Output the [X, Y] coordinate of the center of the cell containing the given text.  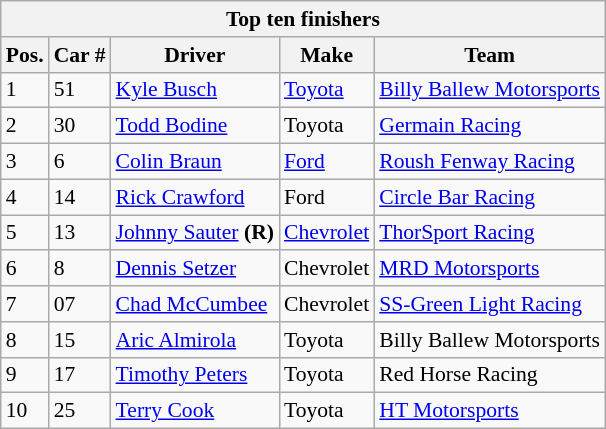
Car # [80, 55]
Circle Bar Racing [490, 197]
HT Motorsports [490, 411]
1 [25, 90]
Driver [195, 55]
13 [80, 233]
Aric Almirola [195, 340]
Johnny Sauter (R) [195, 233]
3 [25, 162]
51 [80, 90]
Red Horse Racing [490, 375]
9 [25, 375]
5 [25, 233]
Make [326, 55]
Timothy Peters [195, 375]
Roush Fenway Racing [490, 162]
30 [80, 126]
MRD Motorsports [490, 269]
Chad McCumbee [195, 304]
Dennis Setzer [195, 269]
Kyle Busch [195, 90]
Colin Braun [195, 162]
Top ten finishers [303, 19]
10 [25, 411]
15 [80, 340]
ThorSport Racing [490, 233]
Pos. [25, 55]
Todd Bodine [195, 126]
Rick Crawford [195, 197]
07 [80, 304]
SS-Green Light Racing [490, 304]
25 [80, 411]
2 [25, 126]
7 [25, 304]
Terry Cook [195, 411]
Team [490, 55]
4 [25, 197]
Germain Racing [490, 126]
14 [80, 197]
17 [80, 375]
